For the text-containing cell, return its midpoint in [x, y] coordinate format. 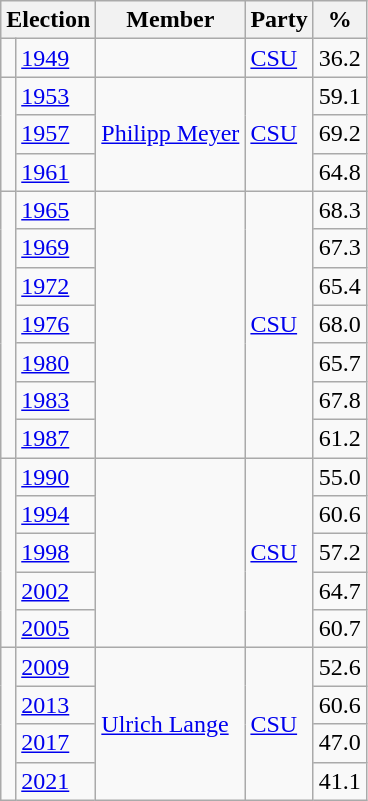
2013 [56, 705]
Party [279, 20]
65.7 [340, 362]
41.1 [340, 781]
1990 [56, 477]
1949 [56, 58]
52.6 [340, 667]
% [340, 20]
67.3 [340, 248]
1998 [56, 553]
2009 [56, 667]
1976 [56, 324]
36.2 [340, 58]
Member [170, 20]
1994 [56, 515]
68.3 [340, 210]
57.2 [340, 553]
1987 [56, 438]
1953 [56, 96]
59.1 [340, 96]
Philipp Meyer [170, 134]
67.8 [340, 400]
55.0 [340, 477]
2017 [56, 743]
61.2 [340, 438]
47.0 [340, 743]
1980 [56, 362]
1957 [56, 134]
60.7 [340, 629]
Election [48, 20]
69.2 [340, 134]
1983 [56, 400]
2002 [56, 591]
2005 [56, 629]
1972 [56, 286]
68.0 [340, 324]
2021 [56, 781]
64.8 [340, 172]
1961 [56, 172]
1969 [56, 248]
64.7 [340, 591]
Ulrich Lange [170, 724]
65.4 [340, 286]
1965 [56, 210]
